From the cell containing the given text, extract its center point as [x, y] coordinate. 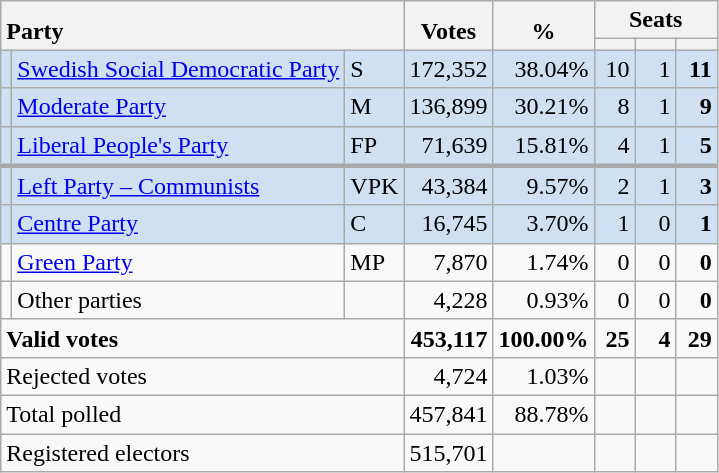
Left Party – Communists [178, 186]
VPK [374, 186]
Rejected votes [202, 376]
1.74% [544, 262]
5 [696, 146]
Centre Party [178, 224]
Party [202, 26]
% [544, 26]
Swedish Social Democratic Party [178, 69]
16,745 [448, 224]
Valid votes [202, 338]
100.00% [544, 338]
8 [614, 107]
Other parties [178, 300]
3 [696, 186]
Registered electors [202, 453]
Liberal People's Party [178, 146]
88.78% [544, 414]
Total polled [202, 414]
9.57% [544, 186]
FP [374, 146]
29 [696, 338]
C [374, 224]
S [374, 69]
1.03% [544, 376]
30.21% [544, 107]
38.04% [544, 69]
15.81% [544, 146]
2 [614, 186]
M [374, 107]
Green Party [178, 262]
Seats [656, 20]
515,701 [448, 453]
4,228 [448, 300]
MP [374, 262]
4,724 [448, 376]
453,117 [448, 338]
172,352 [448, 69]
43,384 [448, 186]
3.70% [544, 224]
11 [696, 69]
0.93% [544, 300]
Votes [448, 26]
9 [696, 107]
7,870 [448, 262]
457,841 [448, 414]
10 [614, 69]
Moderate Party [178, 107]
71,639 [448, 146]
136,899 [448, 107]
25 [614, 338]
